Detect which cell encompasses the target text, then output its (x, y) center coordinate. 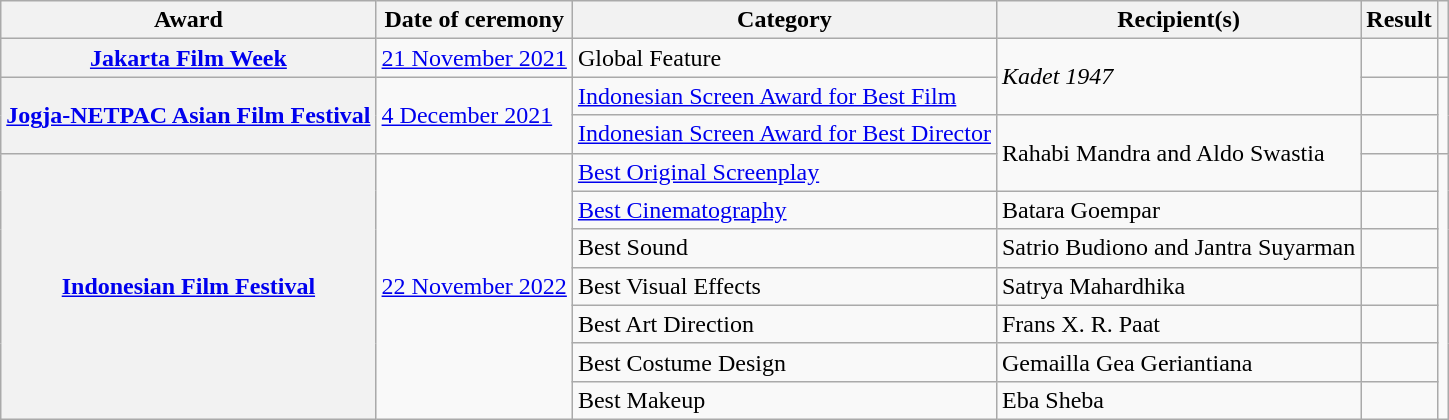
Award (188, 20)
Indonesian Film Festival (188, 286)
Batara Goempar (1178, 210)
Date of ceremony (474, 20)
Indonesian Screen Award for Best Film (784, 96)
Best Makeup (784, 400)
Rahabi Mandra and Aldo Swastia (1178, 153)
22 November 2022 (474, 286)
Best Visual Effects (784, 286)
Jogja-NETPAC Asian Film Festival (188, 115)
Satrio Budiono and Jantra Suyarman (1178, 248)
Best Sound (784, 248)
Frans X. R. Paat (1178, 324)
Best Costume Design (784, 362)
Indonesian Screen Award for Best Director (784, 134)
Best Original Screenplay (784, 172)
Gemailla Gea Geriantiana (1178, 362)
4 December 2021 (474, 115)
Category (784, 20)
Result (1399, 20)
Global Feature (784, 58)
21 November 2021 (474, 58)
Jakarta Film Week (188, 58)
Recipient(s) (1178, 20)
Best Cinematography (784, 210)
Eba Sheba (1178, 400)
Kadet 1947 (1178, 77)
Best Art Direction (784, 324)
Satrya Mahardhika (1178, 286)
